Capture the cell that displays the provided text and extract its (X, Y) central coordinate. 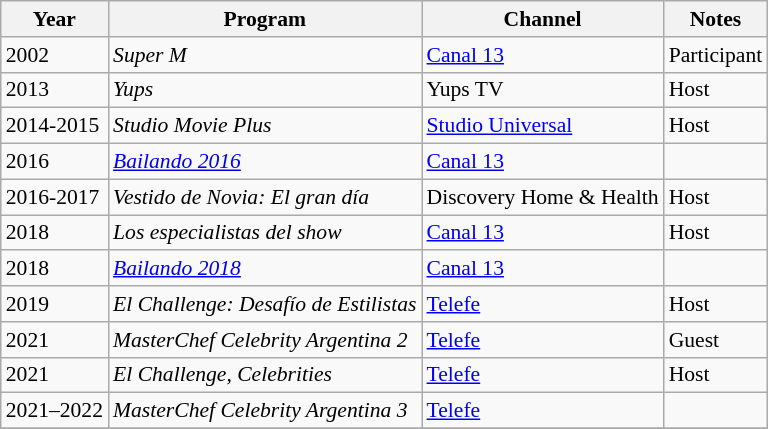
Bailando 2018 (265, 269)
2016-2017 (54, 197)
Year (54, 19)
Yups (265, 90)
El Challenge: Desafío de Estilistas (265, 304)
Channel (543, 19)
Program (265, 19)
El Challenge, Celebrities (265, 375)
Vestido de Novia: El gran día (265, 197)
Yups TV (543, 90)
Los especialistas del show (265, 233)
Guest (716, 340)
Participant (716, 55)
MasterChef Celebrity Argentina 3 (265, 411)
2002 (54, 55)
2014-2015 (54, 126)
2016 (54, 162)
Studio Universal (543, 126)
Bailando 2016 (265, 162)
2021–2022 (54, 411)
Notes (716, 19)
2019 (54, 304)
Super M (265, 55)
Discovery Home & Health (543, 197)
2013 (54, 90)
Studio Movie Plus (265, 126)
MasterChef Celebrity Argentina 2 (265, 340)
